From the cell containing the given text, extract its center point as (x, y) coordinate. 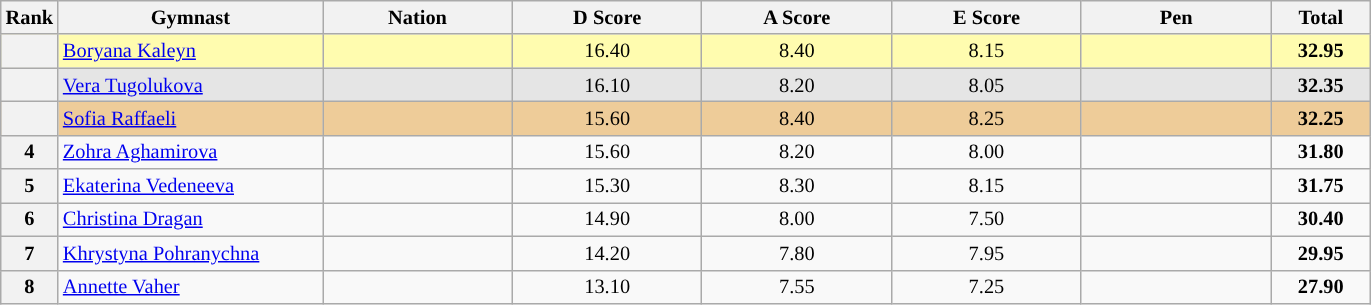
7.50 (987, 219)
A Score (797, 17)
Total (1321, 17)
D Score (607, 17)
6 (30, 219)
Christina Dragan (190, 219)
31.80 (1321, 152)
8.05 (987, 85)
8 (30, 287)
7.80 (797, 253)
7.25 (987, 287)
Pen (1176, 17)
5 (30, 186)
7.55 (797, 287)
32.35 (1321, 85)
7 (30, 253)
32.95 (1321, 51)
7.95 (987, 253)
15.30 (607, 186)
30.40 (1321, 219)
31.75 (1321, 186)
Zohra Aghamirova (190, 152)
14.20 (607, 253)
4 (30, 152)
13.10 (607, 287)
Annette Vaher (190, 287)
14.90 (607, 219)
Nation (418, 17)
E Score (987, 17)
Ekaterina Vedeneeva (190, 186)
Gymnast (190, 17)
8.30 (797, 186)
27.90 (1321, 287)
8.25 (987, 118)
Boryana Kaleyn (190, 51)
16.40 (607, 51)
Sofia Raffaeli (190, 118)
16.10 (607, 85)
32.25 (1321, 118)
29.95 (1321, 253)
Vera Tugolukova (190, 85)
Rank (30, 17)
Khrystyna Pohranychna (190, 253)
